Output the (X, Y) coordinate of the center of the cell containing the given text.  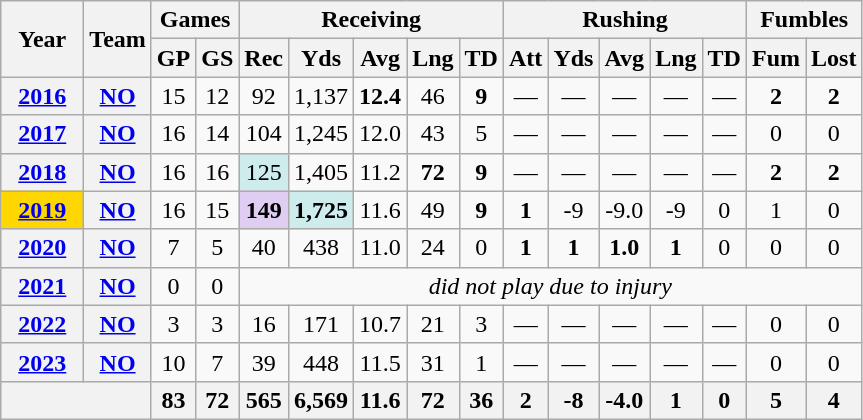
did not play due to injury (550, 286)
2017 (42, 134)
11.5 (380, 362)
171 (322, 324)
2018 (42, 172)
39 (264, 362)
4 (834, 400)
2016 (42, 96)
1.0 (624, 248)
21 (433, 324)
565 (264, 400)
Team (118, 39)
11.2 (380, 172)
2019 (42, 210)
1,137 (322, 96)
Fumbles (804, 20)
24 (433, 248)
Rec (264, 58)
1,245 (322, 134)
11.0 (380, 248)
Fum (776, 58)
46 (433, 96)
10.7 (380, 324)
92 (264, 96)
GS (218, 58)
2021 (42, 286)
1,405 (322, 172)
6,569 (322, 400)
104 (264, 134)
83 (173, 400)
12.0 (380, 134)
-9.0 (624, 210)
49 (433, 210)
2020 (42, 248)
Games (194, 20)
Year (42, 39)
10 (173, 362)
14 (218, 134)
36 (481, 400)
Rushing (624, 20)
448 (322, 362)
Receiving (372, 20)
40 (264, 248)
Att (525, 58)
GP (173, 58)
2022 (42, 324)
Lost (834, 58)
-8 (574, 400)
43 (433, 134)
125 (264, 172)
12 (218, 96)
31 (433, 362)
438 (322, 248)
12.4 (380, 96)
1,725 (322, 210)
2023 (42, 362)
149 (264, 210)
-4.0 (624, 400)
